From the cell containing the given text, extract its center point as (X, Y) coordinate. 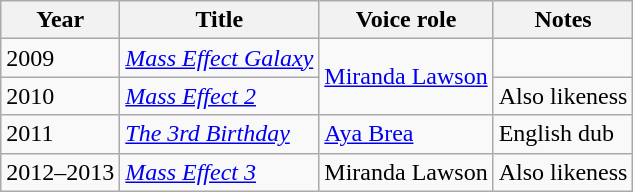
Voice role (406, 20)
Mass Effect Galaxy (220, 58)
The 3rd Birthday (220, 134)
Title (220, 20)
Year (60, 20)
2010 (60, 96)
2011 (60, 134)
English dub (563, 134)
2009 (60, 58)
Notes (563, 20)
Aya Brea (406, 134)
2012–2013 (60, 172)
Mass Effect 2 (220, 96)
Mass Effect 3 (220, 172)
